Extract the (x, y) coordinate from the center of the cell holding the provided text.  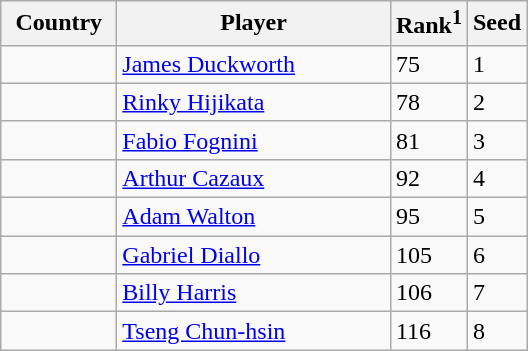
3 (496, 140)
Rank1 (428, 24)
106 (428, 293)
James Duckworth (254, 64)
Seed (496, 24)
4 (496, 178)
Gabriel Diallo (254, 255)
Rinky Hijikata (254, 102)
1 (496, 64)
78 (428, 102)
8 (496, 331)
2 (496, 102)
116 (428, 331)
75 (428, 64)
5 (496, 217)
7 (496, 293)
Tseng Chun-hsin (254, 331)
6 (496, 255)
105 (428, 255)
92 (428, 178)
81 (428, 140)
Country (59, 24)
95 (428, 217)
Billy Harris (254, 293)
Adam Walton (254, 217)
Player (254, 24)
Fabio Fognini (254, 140)
Arthur Cazaux (254, 178)
